Output the [x, y] coordinate of the center of the cell containing the given text.  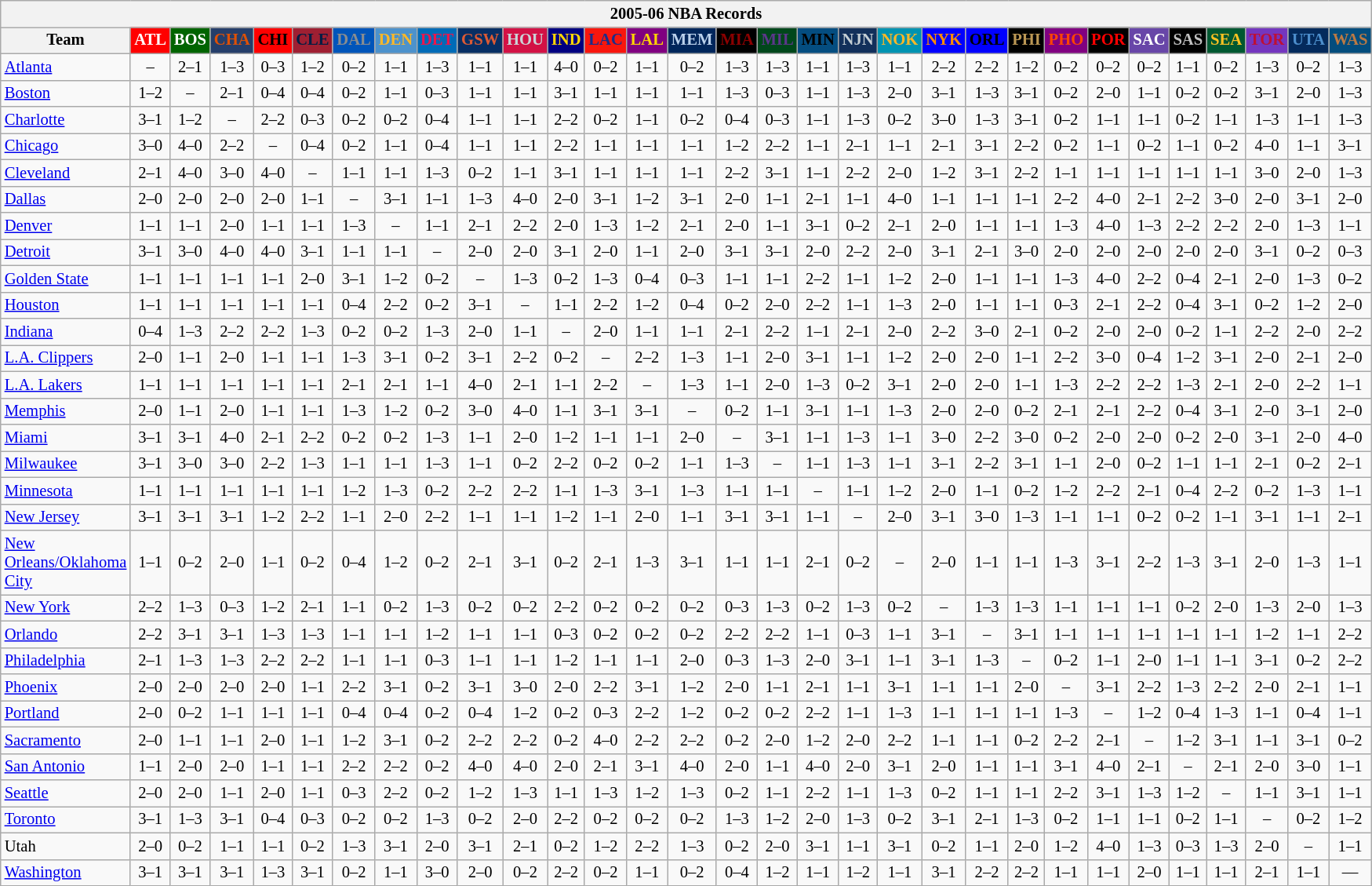
Utah [66, 846]
Toronto [66, 819]
L.A. Lakers [66, 385]
Memphis [66, 411]
CHI [273, 40]
Denver [66, 225]
PHI [1026, 40]
LAC [606, 40]
CHA [232, 40]
— [1350, 873]
Dallas [66, 199]
2005-06 NBA Records [686, 13]
LAL [647, 40]
Sacramento [66, 740]
Miami [66, 437]
DET [437, 40]
Charlotte [66, 120]
Orlando [66, 634]
New Jersey [66, 517]
SAC [1148, 40]
Indiana [66, 332]
POR [1108, 40]
Minnesota [66, 490]
Portland [66, 713]
CLE [312, 40]
SAS [1188, 40]
MIN [818, 40]
Milwaukee [66, 464]
Houston [66, 305]
GSW [480, 40]
WAS [1350, 40]
TOR [1267, 40]
Phoenix [66, 687]
UTA [1308, 40]
NOK [901, 40]
Washington [66, 873]
BOS [190, 40]
Cleveland [66, 173]
Chicago [66, 146]
SEA [1226, 40]
ATL [151, 40]
DEN [395, 40]
New York [66, 607]
San Antonio [66, 767]
MIL [778, 40]
NJN [858, 40]
Team [66, 40]
IND [566, 40]
Seattle [66, 793]
Golden State [66, 279]
Atlanta [66, 67]
MIA [737, 40]
HOU [526, 40]
NYK [944, 40]
L.A. Clippers [66, 358]
DAL [353, 40]
Philadelphia [66, 661]
ORL [987, 40]
Boston [66, 93]
Detroit [66, 252]
New Orleans/Oklahoma City [66, 563]
PHO [1066, 40]
MEM [692, 40]
